Determine the [X, Y] coordinate at the center of the cell enclosing the given text.  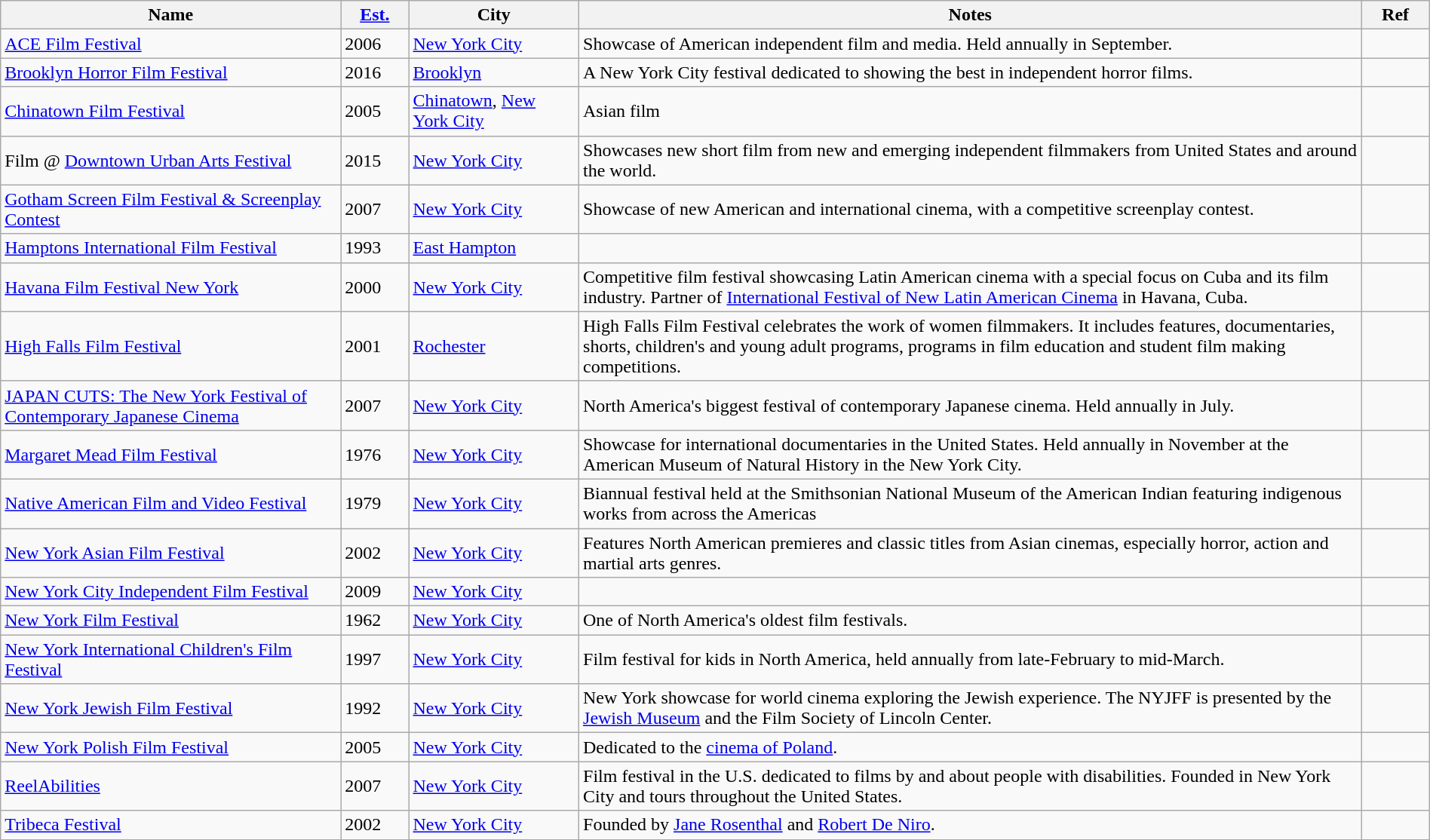
1992 [375, 709]
New York Film Festival [170, 621]
Brooklyn [494, 72]
New York Asian Film Festival [170, 552]
New York City Independent Film Festival [170, 592]
East Hampton [494, 248]
Asian film [970, 112]
Rochester [494, 346]
City [494, 15]
2016 [375, 72]
New York Jewish Film Festival [170, 709]
Showcases new short film from new and emerging independent filmmakers from United States and around the world. [970, 160]
1993 [375, 248]
Brooklyn Horror Film Festival [170, 72]
1979 [375, 504]
Name [170, 15]
North America's biggest festival of contemporary Japanese cinema. Held annually in July. [970, 406]
One of North America's oldest film festivals. [970, 621]
Film festival for kids in North America, held annually from late-February to mid-March. [970, 659]
Film @ Downtown Urban Arts Festival [170, 160]
Showcase of American independent film and media. Held annually in September. [970, 44]
A New York City festival dedicated to showing the best in independent horror films. [970, 72]
2015 [375, 160]
Dedicated to the cinema of Poland. [970, 747]
Biannual festival held at the Smithsonian National Museum of the American Indian featuring indigenous works from across the Americas [970, 504]
1962 [375, 621]
New York International Children's Film Festival [170, 659]
New York Polish Film Festival [170, 747]
Tribeca Festival [170, 825]
2006 [375, 44]
1976 [375, 454]
JAPAN CUTS: The New York Festival of Contemporary Japanese Cinema [170, 406]
Film festival in the U.S. dedicated to films by and about people with disabilities. Founded in New York City and tours throughout the United States. [970, 786]
Havana Film Festival New York [170, 287]
1997 [375, 659]
High Falls Film Festival [170, 346]
Showcase of new American and international cinema, with a competitive screenplay contest. [970, 210]
2000 [375, 287]
Margaret Mead Film Festival [170, 454]
Features North American premieres and classic titles from Asian cinemas, especially horror, action and martial arts genres. [970, 552]
Ref [1395, 15]
Est. [375, 15]
Gotham Screen Film Festival & Screenplay Contest [170, 210]
Founded by Jane Rosenthal and Robert De Niro. [970, 825]
ReelAbilities [170, 786]
2009 [375, 592]
Chinatown, New York City [494, 112]
ACE Film Festival [170, 44]
Notes [970, 15]
Chinatown Film Festival [170, 112]
Hamptons International Film Festival [170, 248]
Native American Film and Video Festival [170, 504]
2001 [375, 346]
